Return [x, y] of the center of cell containing provided text 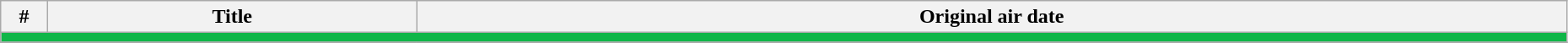
Title [232, 17]
Original air date [992, 17]
# [24, 17]
